Locate the cell with the specified text and output its [X, Y] center coordinate. 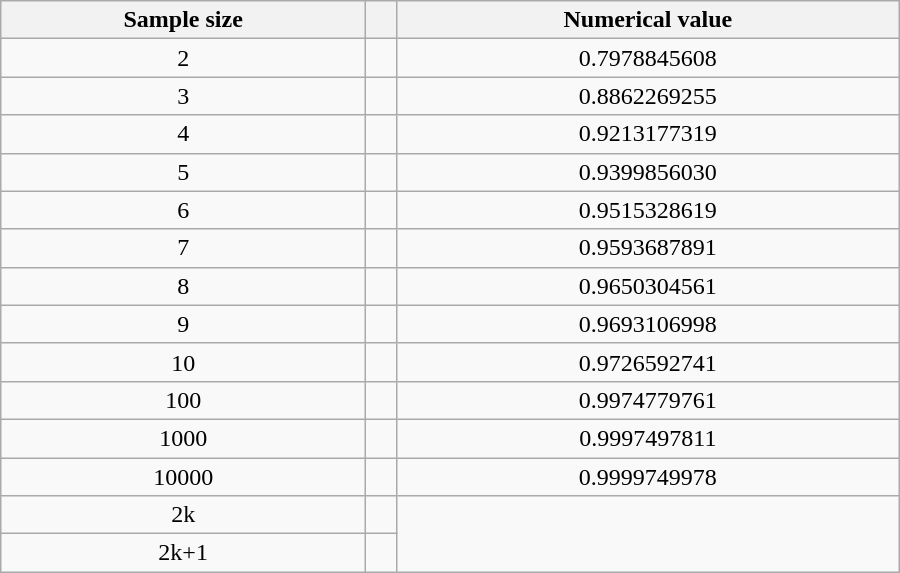
Numerical value [648, 20]
2k [184, 515]
0.9974779761 [648, 400]
0.9213177319 [648, 134]
3 [184, 96]
10 [184, 362]
0.9726592741 [648, 362]
0.9999749978 [648, 477]
1000 [184, 438]
9 [184, 324]
0.9693106998 [648, 324]
0.9593687891 [648, 248]
0.9650304561 [648, 286]
0.8862269255 [648, 96]
5 [184, 172]
6 [184, 210]
2k+1 [184, 553]
0.7978845608 [648, 58]
0.9515328619 [648, 210]
Sample size [184, 20]
7 [184, 248]
2 [184, 58]
8 [184, 286]
0.9997497811 [648, 438]
100 [184, 400]
0.9399856030 [648, 172]
10000 [184, 477]
4 [184, 134]
